Pinpoint the cell where the given text exists, returning its (x, y) midpoint coordinate. 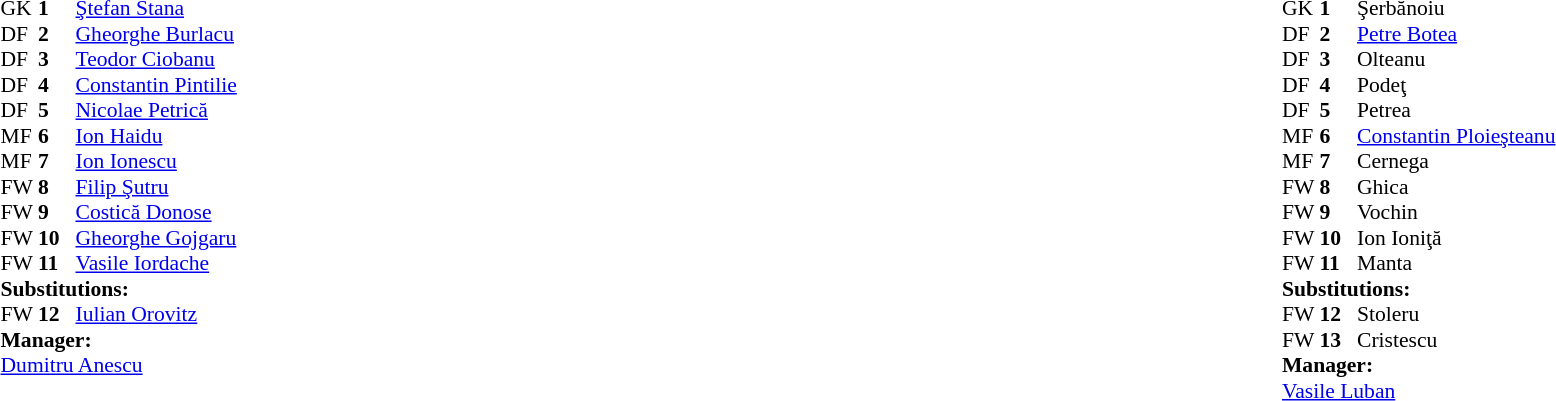
Dumitru Anescu (118, 365)
Petre Botea (1456, 34)
13 (1338, 340)
Olteanu (1456, 59)
Cernega (1456, 161)
Nicolae Petrică (156, 111)
Vasile Iordache (156, 263)
Ion Ionescu (156, 161)
Vochin (1456, 213)
Cristescu (1456, 340)
Iulian Orovitz (156, 315)
Manta (1456, 263)
Stoleru (1456, 315)
Ion Haidu (156, 136)
Costică Donose (156, 213)
Gheorghe Burlacu (156, 34)
Petrea (1456, 111)
Teodor Ciobanu (156, 59)
Ion Ioniţă (1456, 238)
Gheorghe Gojgaru (156, 238)
Ghica (1456, 187)
Podeţ (1456, 85)
Constantin Ploieşteanu (1456, 136)
Constantin Pintilie (156, 85)
Filip Şutru (156, 187)
